Detect which cell encompasses the target text, then output its [X, Y] center coordinate. 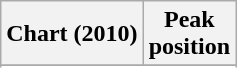
Chart (2010) [72, 34]
Peakposition [189, 34]
